Scan for the cell matching the given text and deliver its [x, y] coordinate at center. 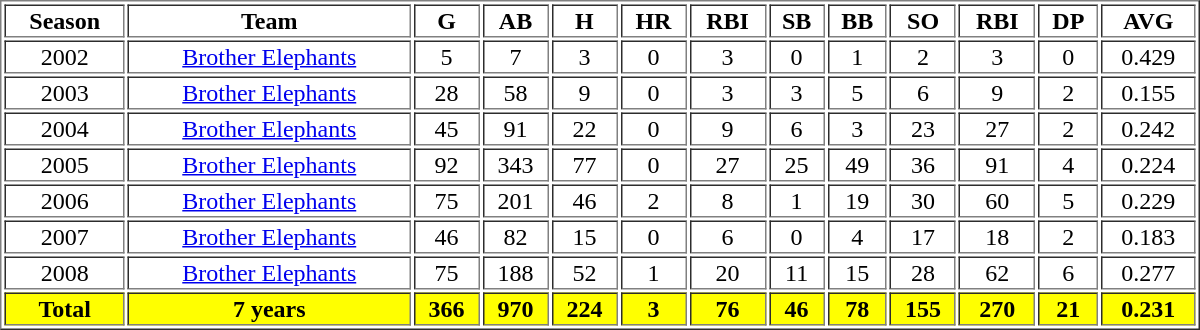
36 [923, 164]
Season [64, 20]
18 [997, 236]
SO [923, 20]
76 [727, 308]
343 [516, 164]
0.229 [1148, 200]
Team [270, 20]
25 [797, 164]
23 [923, 128]
0.429 [1148, 56]
G [447, 20]
SB [797, 20]
2002 [64, 56]
HR [653, 20]
155 [923, 308]
970 [516, 308]
0.231 [1148, 308]
20 [727, 272]
H [584, 20]
BB [857, 20]
58 [516, 92]
52 [584, 272]
11 [797, 272]
30 [923, 200]
AVG [1148, 20]
188 [516, 272]
22 [584, 128]
7 years [270, 308]
2004 [64, 128]
AB [516, 20]
82 [516, 236]
7 [516, 56]
2007 [64, 236]
78 [857, 308]
19 [857, 200]
2005 [64, 164]
2006 [64, 200]
62 [997, 272]
77 [584, 164]
17 [923, 236]
49 [857, 164]
Total [64, 308]
60 [997, 200]
21 [1068, 308]
366 [447, 308]
45 [447, 128]
201 [516, 200]
2003 [64, 92]
0.183 [1148, 236]
0.224 [1148, 164]
8 [727, 200]
2008 [64, 272]
0.155 [1148, 92]
270 [997, 308]
DP [1068, 20]
92 [447, 164]
224 [584, 308]
0.242 [1148, 128]
0.277 [1148, 272]
